Provide the [X, Y] coordinate of the cell's center where the given text is located.  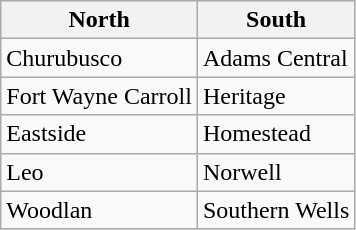
Adams Central [276, 58]
Fort Wayne Carroll [100, 96]
Southern Wells [276, 210]
South [276, 20]
Homestead [276, 134]
Woodlan [100, 210]
Norwell [276, 172]
Leo [100, 172]
Churubusco [100, 58]
Heritage [276, 96]
Eastside [100, 134]
North [100, 20]
